Extract the [X, Y] coordinate from the center of the cell holding the provided text.  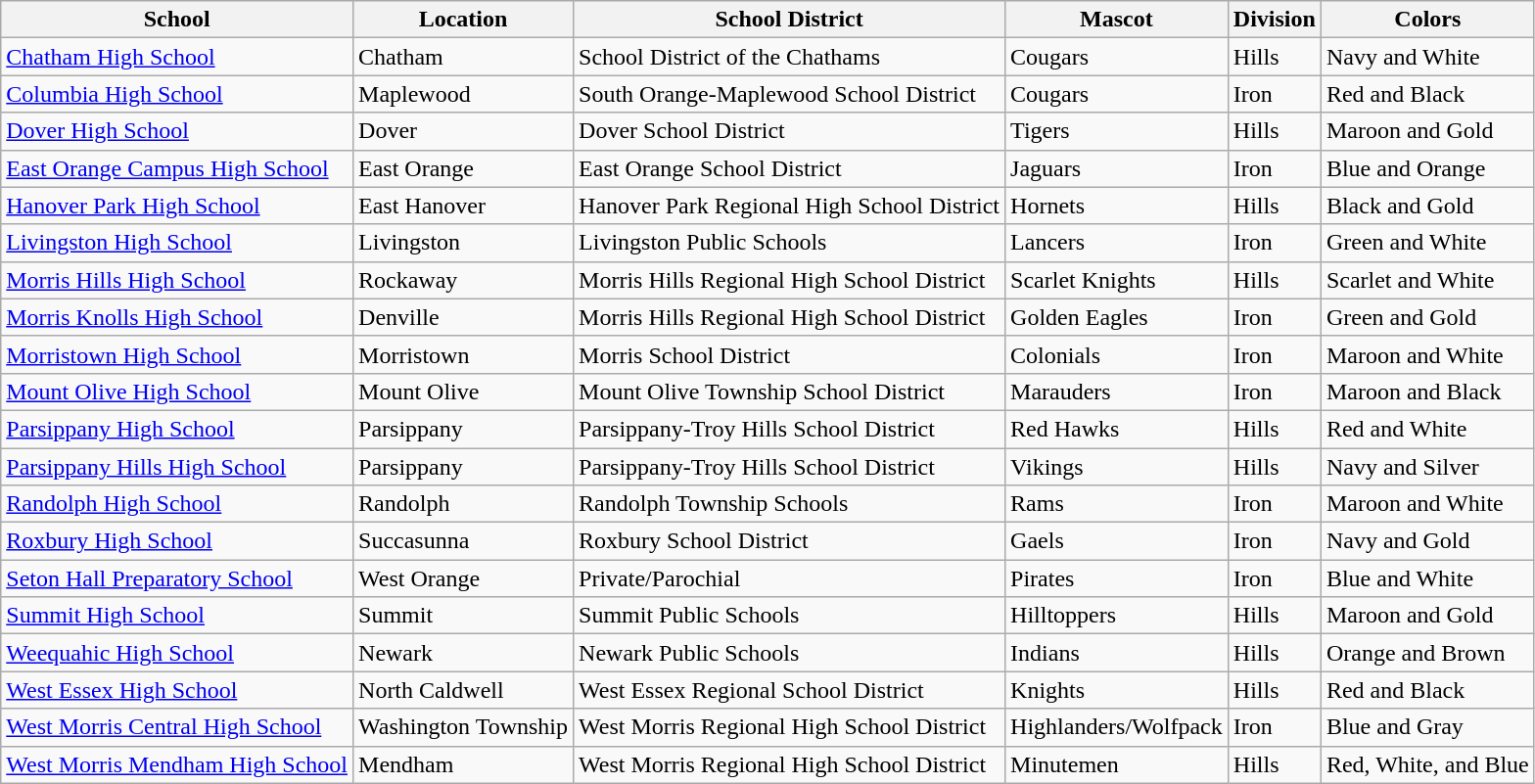
School District of the Chathams [789, 57]
Blue and Orange [1427, 168]
Roxbury High School [177, 541]
Red, White, and Blue [1427, 764]
Rams [1117, 504]
East Orange [464, 168]
Morristown High School [177, 354]
Green and White [1427, 243]
Dover [464, 131]
Randolph [464, 504]
Dover School District [789, 131]
Rockaway [464, 280]
Seton Hall Preparatory School [177, 578]
Marauders [1117, 392]
Lancers [1117, 243]
Blue and White [1427, 578]
Black and Gold [1427, 206]
Red and White [1427, 429]
Minutemen [1117, 764]
Highlanders/Wolfpack [1117, 727]
South Orange-Maplewood School District [789, 94]
Vikings [1117, 467]
Red Hawks [1117, 429]
West Essex High School [177, 690]
Green and Gold [1427, 317]
Denville [464, 317]
Scarlet Knights [1117, 280]
Hilltoppers [1117, 616]
East Orange Campus High School [177, 168]
Indians [1117, 653]
West Essex Regional School District [789, 690]
Colors [1427, 20]
Colonials [1117, 354]
West Orange [464, 578]
Randolph High School [177, 504]
Morris School District [789, 354]
Mascot [1117, 20]
Mount Olive Township School District [789, 392]
Golden Eagles [1117, 317]
Navy and Gold [1427, 541]
Knights [1117, 690]
Parsippany Hills High School [177, 467]
Summit High School [177, 616]
Maplewood [464, 94]
North Caldwell [464, 690]
School [177, 20]
School District [789, 20]
Navy and White [1427, 57]
Chatham [464, 57]
Hornets [1117, 206]
Hanover Park Regional High School District [789, 206]
Maroon and Black [1427, 392]
Scarlet and White [1427, 280]
Summit [464, 616]
Columbia High School [177, 94]
Gaels [1117, 541]
Weequahic High School [177, 653]
Navy and Silver [1427, 467]
Morristown [464, 354]
Private/Parochial [789, 578]
Mount Olive [464, 392]
East Hanover [464, 206]
Livingston Public Schools [789, 243]
Chatham High School [177, 57]
Pirates [1117, 578]
West Morris Mendham High School [177, 764]
Division [1275, 20]
West Morris Central High School [177, 727]
Jaguars [1117, 168]
Dover High School [177, 131]
Location [464, 20]
Randolph Township Schools [789, 504]
Washington Township [464, 727]
Morris Knolls High School [177, 317]
Mendham [464, 764]
Livingston [464, 243]
Summit Public Schools [789, 616]
Morris Hills High School [177, 280]
Newark [464, 653]
Mount Olive High School [177, 392]
Hanover Park High School [177, 206]
Parsippany High School [177, 429]
Succasunna [464, 541]
Tigers [1117, 131]
East Orange School District [789, 168]
Newark Public Schools [789, 653]
Livingston High School [177, 243]
Orange and Brown [1427, 653]
Blue and Gray [1427, 727]
Roxbury School District [789, 541]
